Scan for the cell matching the given text and deliver its (x, y) coordinate at center. 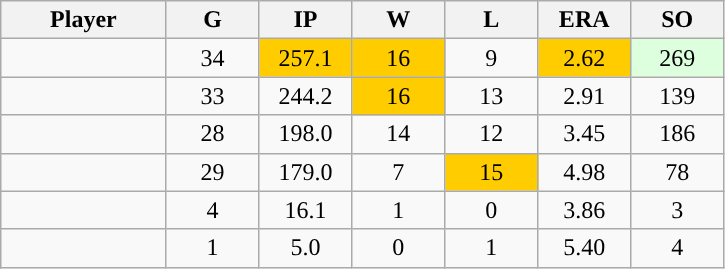
5.40 (584, 248)
33 (212, 96)
3 (678, 210)
4.98 (584, 172)
7 (398, 172)
9 (492, 58)
3.45 (584, 134)
179.0 (306, 172)
2.62 (584, 58)
139 (678, 96)
15 (492, 172)
12 (492, 134)
186 (678, 134)
W (398, 20)
2.91 (584, 96)
3.86 (584, 210)
28 (212, 134)
Player (84, 20)
78 (678, 172)
L (492, 20)
269 (678, 58)
257.1 (306, 58)
ERA (584, 20)
13 (492, 96)
14 (398, 134)
198.0 (306, 134)
5.0 (306, 248)
IP (306, 20)
34 (212, 58)
16.1 (306, 210)
244.2 (306, 96)
29 (212, 172)
SO (678, 20)
G (212, 20)
